Detect which cell encompasses the target text, then output its [X, Y] center coordinate. 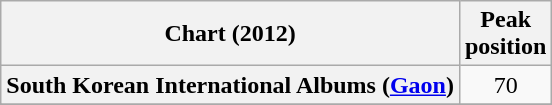
Chart (2012) [230, 34]
South Korean International Albums (Gaon) [230, 85]
Peakposition [505, 34]
70 [505, 85]
